From the cell containing the given text, extract its center point as [X, Y] coordinate. 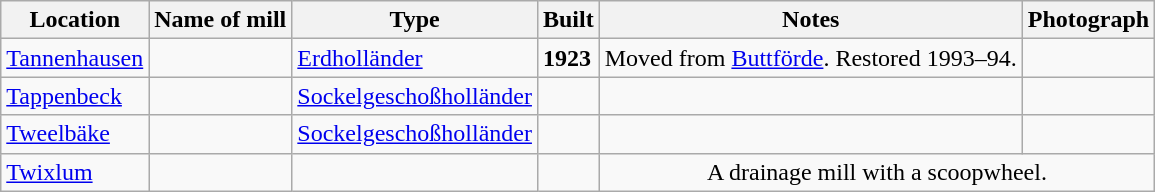
Moved from Buttförde. Restored 1993–94. [810, 58]
Tweelbäke [75, 134]
Notes [810, 20]
1923 [568, 58]
Type [415, 20]
Erdholländer [415, 58]
Twixlum [75, 172]
Location [75, 20]
Tannenhausen [75, 58]
Built [568, 20]
Tappenbeck [75, 96]
Name of mill [220, 20]
Photograph [1088, 20]
A drainage mill with a scoopwheel. [876, 172]
